Find where the given text appears and provide that cell's center as [X, Y] coordinate. 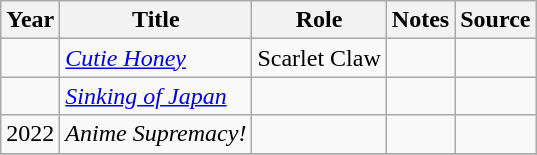
Title [156, 20]
Cutie Honey [156, 58]
Notes [420, 20]
Anime Supremacy! [156, 134]
2022 [30, 134]
Source [496, 20]
Role [319, 20]
Sinking of Japan [156, 96]
Scarlet Claw [319, 58]
Year [30, 20]
